Scan for the cell matching the given text and deliver its [X, Y] coordinate at center. 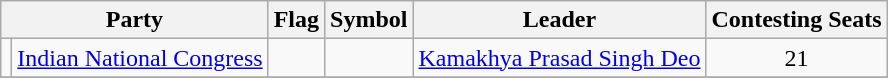
Leader [560, 20]
21 [796, 58]
Party [134, 20]
Indian National Congress [140, 58]
Kamakhya Prasad Singh Deo [560, 58]
Symbol [369, 20]
Contesting Seats [796, 20]
Flag [296, 20]
